Locate the cell with the specified text and output its [X, Y] center coordinate. 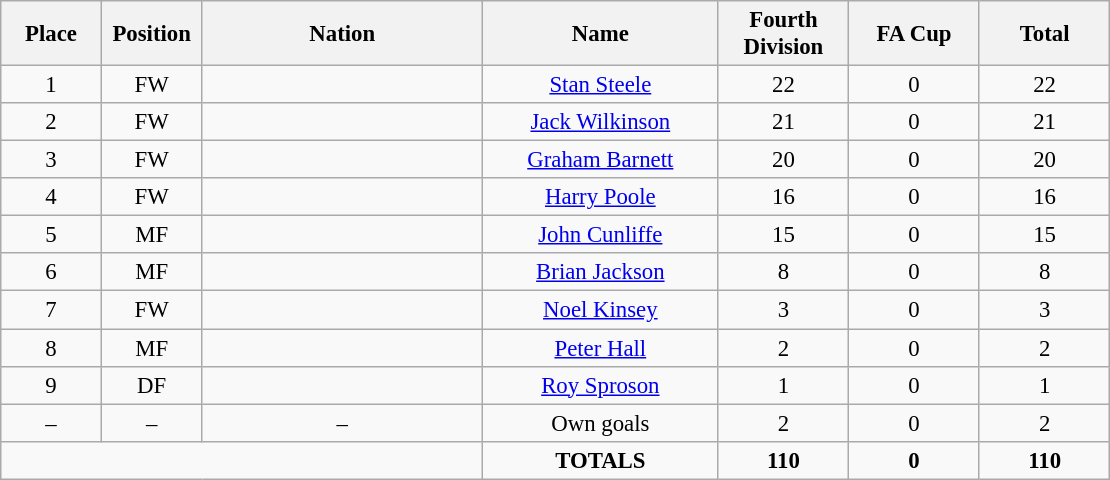
4 [52, 197]
Roy Sproson [601, 385]
7 [52, 310]
John Cunliffe [601, 235]
Own goals [601, 423]
9 [52, 385]
Place [52, 34]
Graham Barnett [601, 160]
Fourth Division [784, 34]
Position [152, 34]
Brian Jackson [601, 273]
Name [601, 34]
DF [152, 385]
Total [1044, 34]
Peter Hall [601, 348]
5 [52, 235]
Jack Wilkinson [601, 122]
6 [52, 273]
Stan Steele [601, 85]
FA Cup [914, 34]
TOTALS [601, 460]
Noel Kinsey [601, 310]
Harry Poole [601, 197]
Nation [342, 34]
